Provide the (x, y) coordinate of the cell's center where the given text is located.  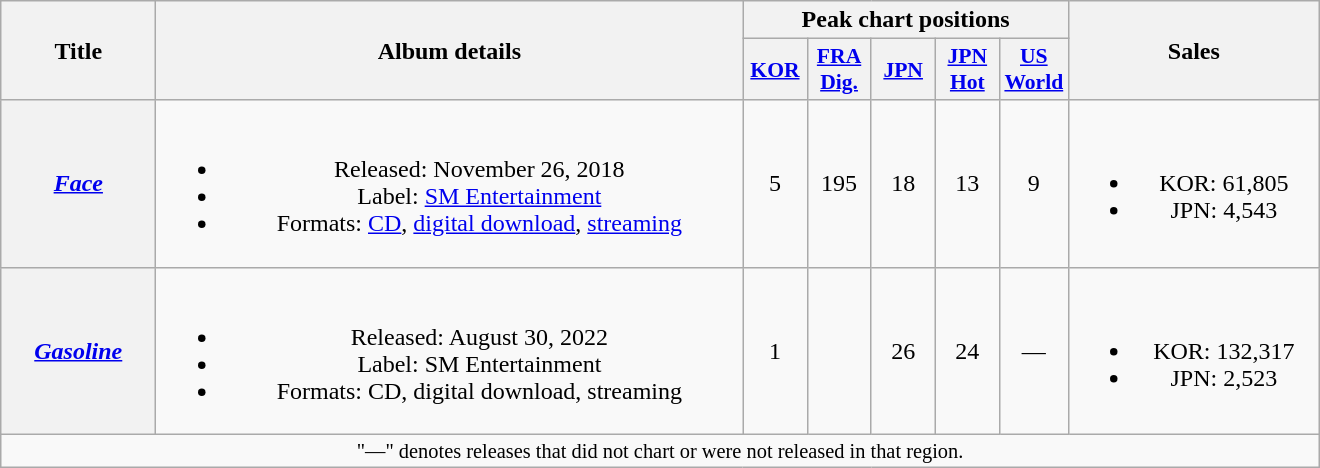
KOR (775, 70)
Gasoline (78, 350)
— (1034, 350)
Peak chart positions (906, 20)
Face (78, 184)
FRADig. (839, 70)
1 (775, 350)
KOR: 61,805JPN: 4,543 (1194, 184)
KOR: 132,317JPN: 2,523 (1194, 350)
JPN (903, 70)
Released: November 26, 2018Label: SM EntertainmentFormats: CD, digital download, streaming (450, 184)
5 (775, 184)
JPNHot (967, 70)
24 (967, 350)
Title (78, 50)
13 (967, 184)
26 (903, 350)
USWorld (1034, 70)
Released: August 30, 2022Label: SM EntertainmentFormats: CD, digital download, streaming (450, 350)
Sales (1194, 50)
18 (903, 184)
9 (1034, 184)
195 (839, 184)
"—" denotes releases that did not chart or were not released in that region. (660, 451)
Album details (450, 50)
